Extract the (X, Y) coordinate from the center of the cell holding the provided text.  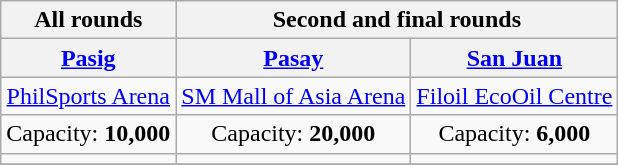
San Juan (514, 58)
Pasig (88, 58)
Second and final rounds (397, 20)
Capacity: 6,000 (514, 134)
All rounds (88, 20)
PhilSports Arena (88, 96)
Capacity: 10,000 (88, 134)
Capacity: 20,000 (294, 134)
SM Mall of Asia Arena (294, 96)
Filoil EcoOil Centre (514, 96)
Pasay (294, 58)
